Find where the given text appears and provide that cell's center as (X, Y) coordinate. 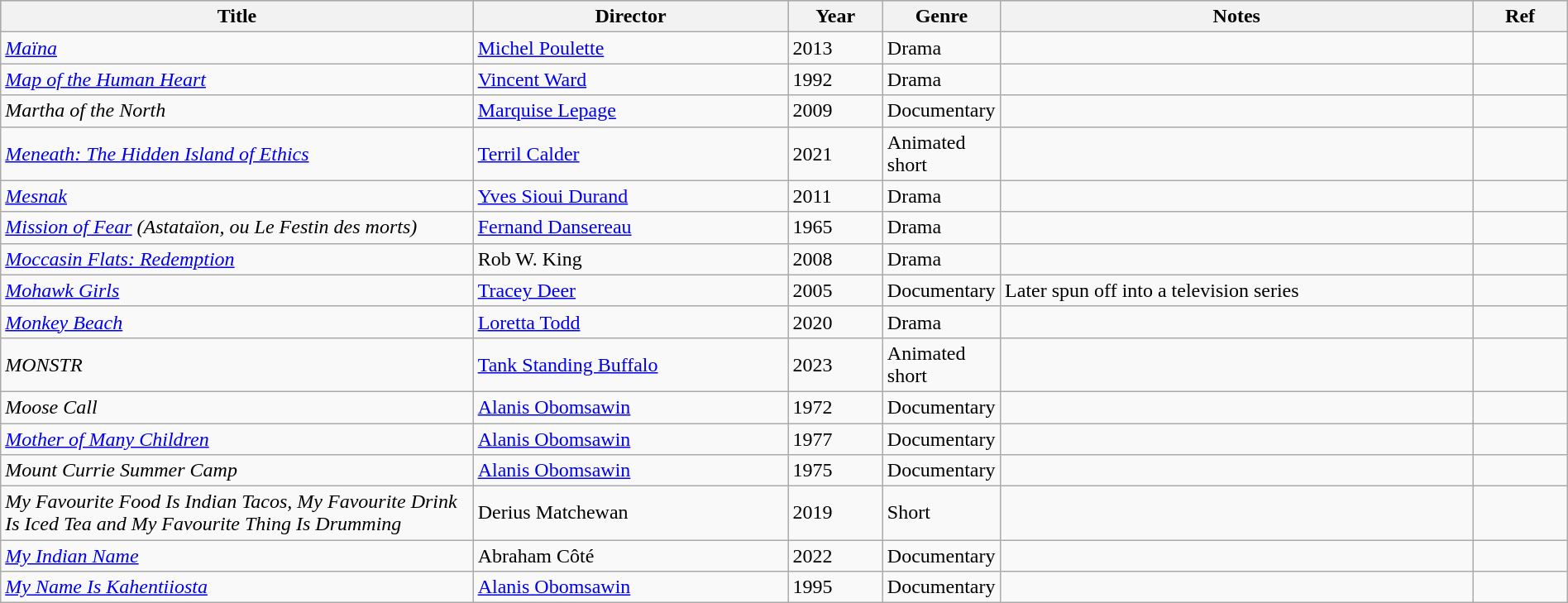
2005 (835, 290)
Terril Calder (630, 154)
Yves Sioui Durand (630, 196)
2019 (835, 513)
Fernand Dansereau (630, 227)
Meneath: The Hidden Island of Ethics (237, 154)
Later spun off into a television series (1237, 290)
Moose Call (237, 407)
Mesnak (237, 196)
Notes (1237, 17)
2008 (835, 259)
My Name Is Kahentiiosta (237, 587)
Monkey Beach (237, 322)
Loretta Todd (630, 322)
Map of the Human Heart (237, 79)
Derius Matchewan (630, 513)
2021 (835, 154)
2013 (835, 48)
1992 (835, 79)
Mission of Fear (Astataïon, ou Le Festin des morts) (237, 227)
Mother of Many Children (237, 439)
Tank Standing Buffalo (630, 364)
My Favourite Food Is Indian Tacos, My Favourite Drink Is Iced Tea and My Favourite Thing Is Drumming (237, 513)
Martha of the North (237, 111)
2009 (835, 111)
Moccasin Flats: Redemption (237, 259)
1995 (835, 587)
Rob W. King (630, 259)
Title (237, 17)
Mount Currie Summer Camp (237, 471)
Maïna (237, 48)
MONSTR (237, 364)
Genre (941, 17)
My Indian Name (237, 556)
2020 (835, 322)
Tracey Deer (630, 290)
Abraham Côté (630, 556)
Mohawk Girls (237, 290)
2011 (835, 196)
2023 (835, 364)
2022 (835, 556)
1975 (835, 471)
Vincent Ward (630, 79)
Director (630, 17)
Michel Poulette (630, 48)
1972 (835, 407)
Ref (1520, 17)
Marquise Lepage (630, 111)
Year (835, 17)
1965 (835, 227)
Short (941, 513)
1977 (835, 439)
